Identify which cell holds the provided text, then report its (x, y) central coordinate. 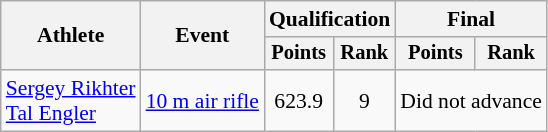
Sergey RikhterTal Engler (71, 100)
Event (202, 36)
10 m air rifle (202, 100)
Qualification (330, 19)
623.9 (298, 100)
Final (471, 19)
9 (364, 100)
Athlete (71, 36)
Did not advance (471, 100)
